Determine the [x, y] coordinate at the center of the cell enclosing the given text.  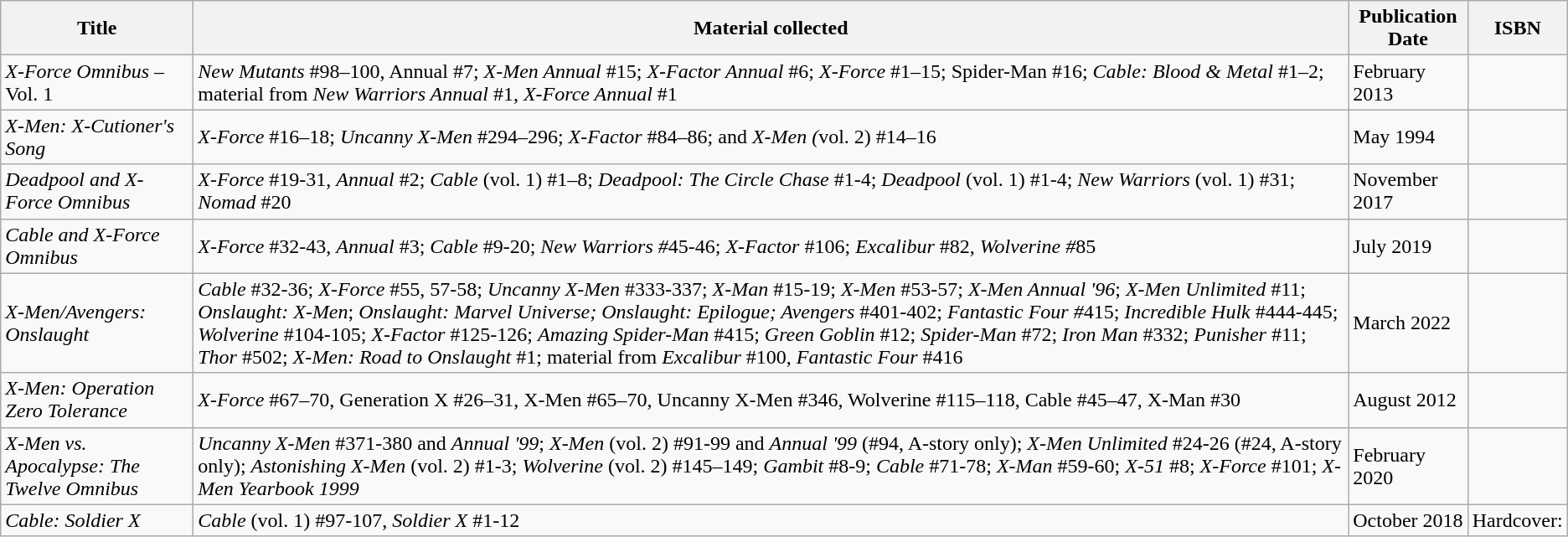
X-Men: X-Cutioner's Song [97, 137]
March 2022 [1408, 323]
X-Men vs. Apocalypse: The Twelve Omnibus [97, 466]
Title [97, 28]
May 1994 [1408, 137]
Cable and X-Force Omnibus [97, 246]
November 2017 [1408, 191]
Cable (vol. 1) #97-107, Soldier X #1-12 [771, 520]
Material collected [771, 28]
February 2020 [1408, 466]
X-Force #19-31, Annual #2; Cable (vol. 1) #1–8; Deadpool: The Circle Chase #1-4; Deadpool (vol. 1) #1-4; New Warriors (vol. 1) #31; Nomad #20 [771, 191]
X-Force #32-43, Annual #3; Cable #9-20; New Warriors #45-46; X-Factor #106; Excalibur #82, Wolverine #85 [771, 246]
August 2012 [1408, 400]
Deadpool and X-Force Omnibus [97, 191]
X-Force Omnibus – Vol. 1 [97, 82]
Hardcover: [1518, 520]
X-Force #16–18; Uncanny X-Men #294–296; X-Factor #84–86; and X-Men (vol. 2) #14–16 [771, 137]
October 2018 [1408, 520]
Cable: Soldier X [97, 520]
February 2013 [1408, 82]
X-Force #67–70, Generation X #26–31, X-Men #65–70, Uncanny X-Men #346, Wolverine #115–118, Cable #45–47, X-Man #30 [771, 400]
Publication Date [1408, 28]
X-Men/Avengers: Onslaught [97, 323]
July 2019 [1408, 246]
ISBN [1518, 28]
X-Men: Operation Zero Tolerance [97, 400]
